Detect which cell encompasses the target text, then output its (X, Y) center coordinate. 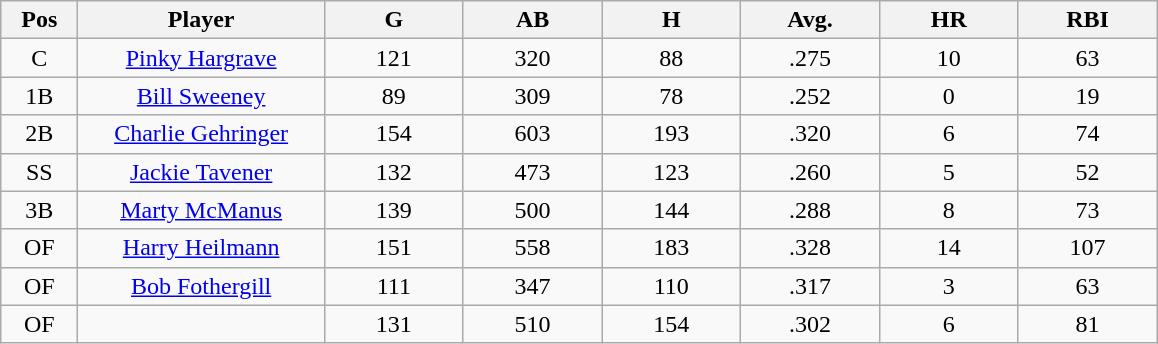
89 (394, 96)
Harry Heilmann (202, 248)
Bill Sweeney (202, 96)
10 (948, 58)
Marty McManus (202, 210)
473 (532, 172)
1B (40, 96)
HR (948, 20)
Charlie Gehringer (202, 134)
.288 (810, 210)
111 (394, 286)
2B (40, 134)
107 (1088, 248)
121 (394, 58)
0 (948, 96)
144 (672, 210)
123 (672, 172)
RBI (1088, 20)
78 (672, 96)
.275 (810, 58)
510 (532, 324)
193 (672, 134)
.260 (810, 172)
500 (532, 210)
Bob Fothergill (202, 286)
110 (672, 286)
132 (394, 172)
Jackie Tavener (202, 172)
183 (672, 248)
G (394, 20)
.252 (810, 96)
5 (948, 172)
3B (40, 210)
.302 (810, 324)
Pinky Hargrave (202, 58)
H (672, 20)
347 (532, 286)
151 (394, 248)
81 (1088, 324)
Pos (40, 20)
14 (948, 248)
3 (948, 286)
C (40, 58)
8 (948, 210)
Avg. (810, 20)
AB (532, 20)
.320 (810, 134)
139 (394, 210)
.328 (810, 248)
.317 (810, 286)
19 (1088, 96)
131 (394, 324)
603 (532, 134)
320 (532, 58)
74 (1088, 134)
309 (532, 96)
73 (1088, 210)
558 (532, 248)
52 (1088, 172)
SS (40, 172)
88 (672, 58)
Player (202, 20)
